Search for the cell housing the specified text and yield its (x, y) center coordinate. 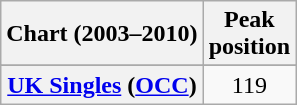
119 (249, 85)
Peakposition (249, 34)
UK Singles (OCC) (102, 85)
Chart (2003–2010) (102, 34)
